Determine the [X, Y] coordinate at the center of the cell enclosing the given text.  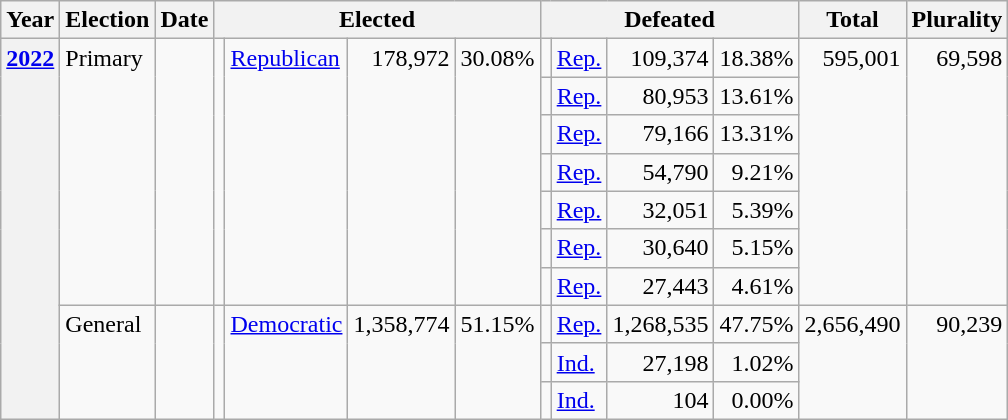
27,443 [660, 286]
General [108, 362]
4.61% [756, 286]
13.61% [756, 96]
32,051 [660, 210]
Election [108, 20]
2022 [30, 230]
Date [184, 20]
Republican [286, 172]
18.38% [756, 58]
79,166 [660, 134]
1,268,535 [660, 324]
1,358,774 [402, 362]
54,790 [660, 172]
Year [30, 20]
30.08% [498, 172]
109,374 [660, 58]
Total [852, 20]
90,239 [957, 362]
Democratic [286, 362]
Defeated [670, 20]
Primary [108, 172]
13.31% [756, 134]
51.15% [498, 362]
9.21% [756, 172]
80,953 [660, 96]
178,972 [402, 172]
595,001 [852, 172]
30,640 [660, 248]
1.02% [756, 362]
Elected [377, 20]
2,656,490 [852, 362]
5.15% [756, 248]
47.75% [756, 324]
0.00% [756, 400]
Plurality [957, 20]
69,598 [957, 172]
104 [660, 400]
27,198 [660, 362]
5.39% [756, 210]
